From the cell containing the given text, extract its center point as [X, Y] coordinate. 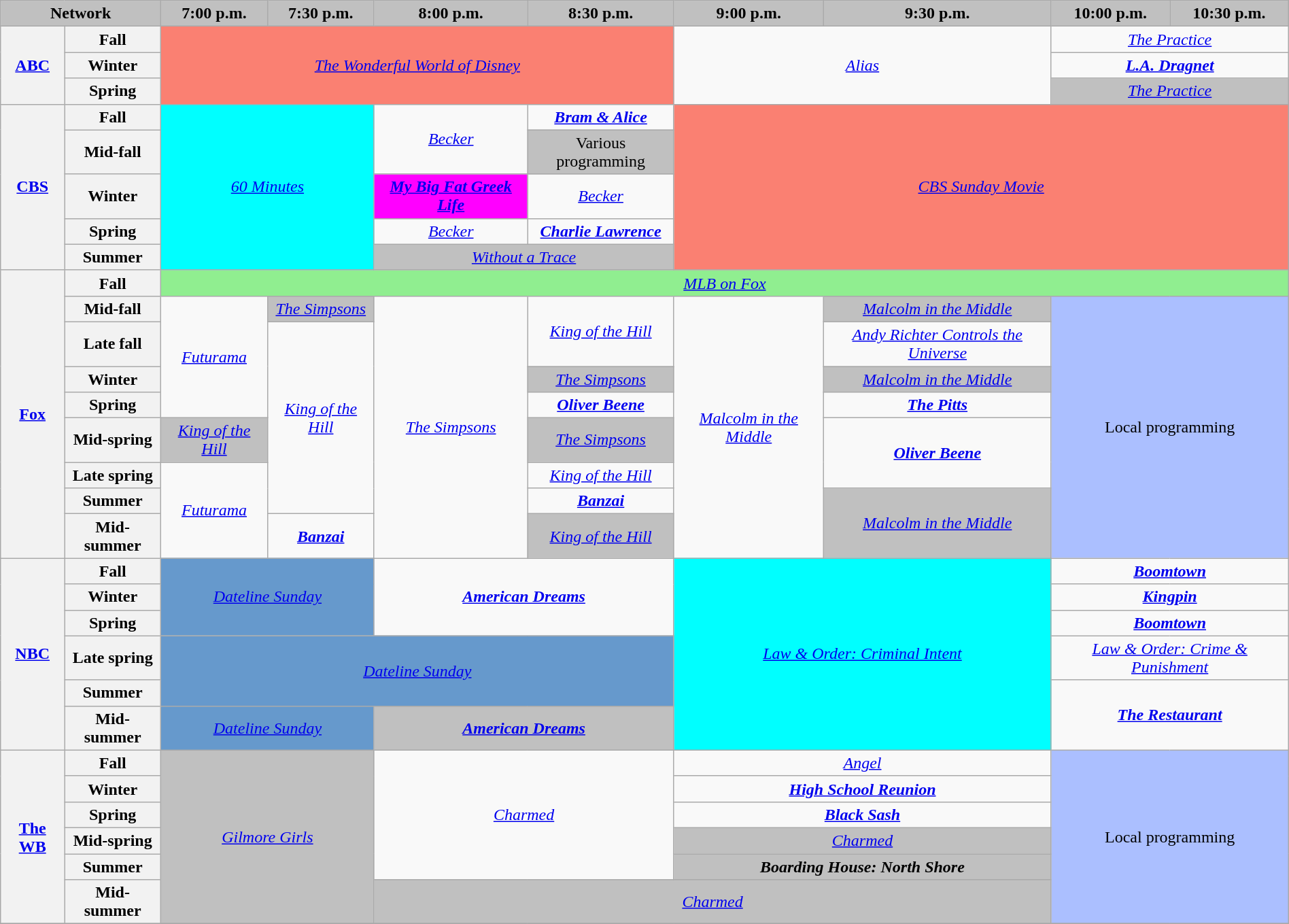
10:00 p.m. [1111, 14]
Black Sash [862, 815]
Late fall [113, 344]
10:30 p.m. [1229, 14]
Angel [862, 763]
Boarding House: North Shore [862, 867]
Law & Order: Crime & Punishment [1169, 658]
CBS Sunday Movie [981, 187]
7:30 p.m. [321, 14]
L.A. Dragnet [1169, 65]
Charlie Lawrence [601, 231]
Kingpin [1169, 597]
MLB on Fox [725, 283]
Gilmore Girls [268, 836]
8:30 p.m. [601, 14]
The Pitts [938, 405]
The WB [33, 836]
Bram & Alice [601, 117]
The Restaurant [1169, 715]
Andy Richter Controls the Universe [938, 344]
60 Minutes [268, 187]
7:00 p.m. [215, 14]
My Big Fat Greek Life [451, 196]
Law & Order: Criminal Intent [862, 654]
The Wonderful World of Disney [417, 65]
9:00 p.m. [749, 14]
CBS [33, 187]
Various programming [601, 152]
Network [81, 14]
Fox [33, 414]
8:00 p.m. [451, 14]
High School Reunion [862, 789]
9:30 p.m. [938, 14]
NBC [33, 654]
Alias [862, 65]
ABC [33, 65]
Without a Trace [523, 257]
